Identify which cell holds the provided text, then report its [x, y] central coordinate. 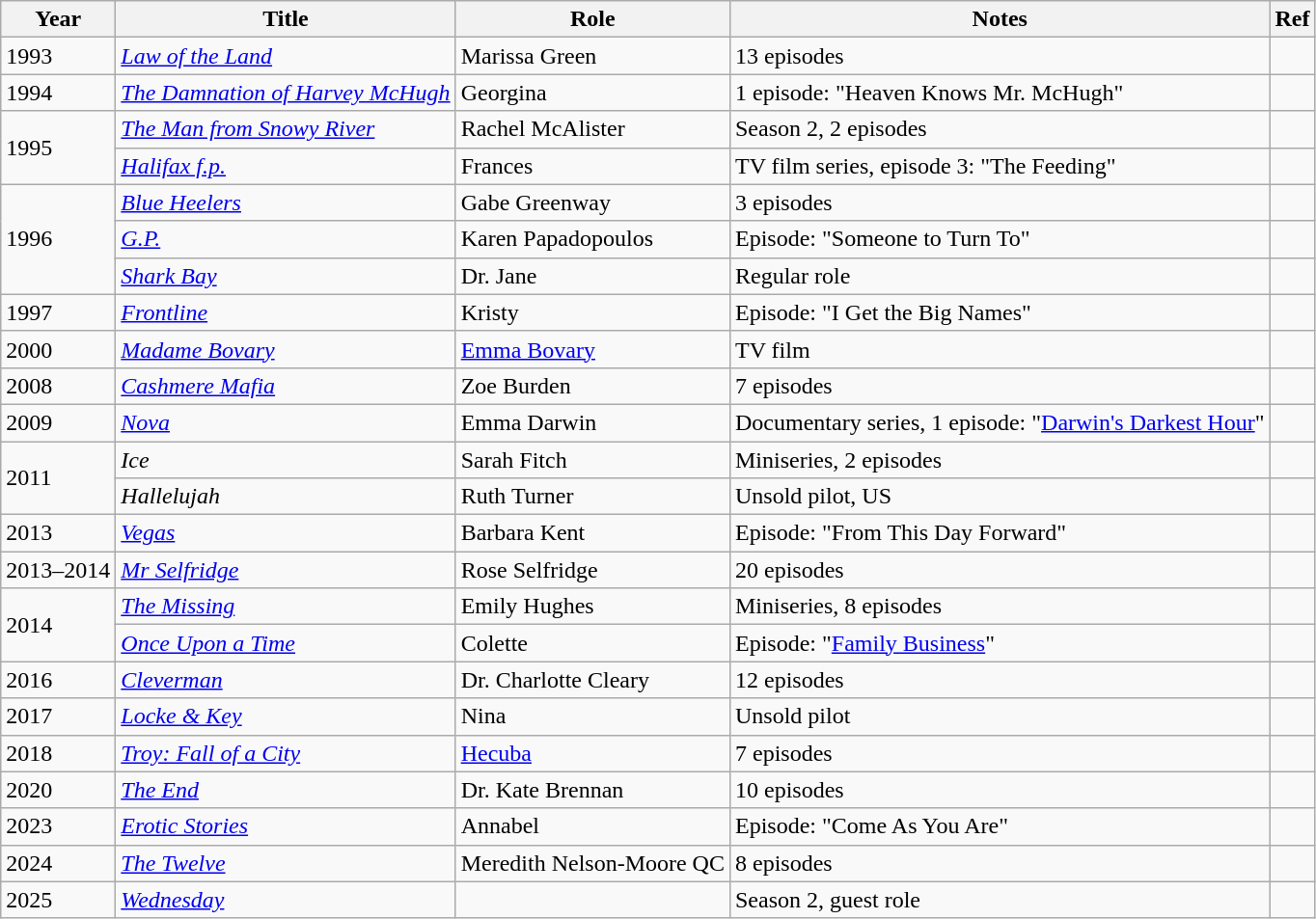
Emma Bovary [592, 349]
Notes [1000, 19]
2024 [58, 863]
Year [58, 19]
The Twelve [286, 863]
Episode: "Family Business" [1000, 643]
Season 2, guest role [1000, 900]
The End [286, 790]
Madame Bovary [286, 349]
Dr. Jane [592, 276]
1997 [58, 312]
2011 [58, 478]
Locke & Key [286, 716]
Cashmere Mafia [286, 386]
The Man from Snowy River [286, 129]
Gabe Greenway [592, 203]
2025 [58, 900]
Marissa Green [592, 56]
Ruth Turner [592, 497]
Barbara Kent [592, 533]
Role [592, 19]
Hecuba [592, 753]
Georgina [592, 93]
TV film series, episode 3: "The Feeding" [1000, 166]
Cleverman [286, 680]
Dr. Charlotte Cleary [592, 680]
Regular role [1000, 276]
Sarah Fitch [592, 460]
Miniseries, 8 episodes [1000, 607]
2016 [58, 680]
2013–2014 [58, 570]
12 episodes [1000, 680]
8 episodes [1000, 863]
2018 [58, 753]
1993 [58, 56]
Season 2, 2 episodes [1000, 129]
1 episode: "Heaven Knows Mr. McHugh" [1000, 93]
1995 [58, 148]
Kristy [592, 312]
Karen Papadopoulos [592, 239]
Zoe Burden [592, 386]
Rachel McAlister [592, 129]
Episode: "I Get the Big Names" [1000, 312]
Meredith Nelson-Moore QC [592, 863]
Nova [286, 422]
2014 [58, 625]
Shark Bay [286, 276]
2008 [58, 386]
1996 [58, 239]
Wednesday [286, 900]
Emma Darwin [592, 422]
Documentary series, 1 episode: "Darwin's Darkest Hour" [1000, 422]
2013 [58, 533]
2000 [58, 349]
Law of the Land [286, 56]
Ref [1293, 19]
2023 [58, 826]
13 episodes [1000, 56]
Erotic Stories [286, 826]
Rose Selfridge [592, 570]
Colette [592, 643]
Unsold pilot, US [1000, 497]
2009 [58, 422]
2020 [58, 790]
3 episodes [1000, 203]
The Missing [286, 607]
Episode: "Come As You Are" [1000, 826]
20 episodes [1000, 570]
Episode: "Someone to Turn To" [1000, 239]
Nina [592, 716]
Troy: Fall of a City [286, 753]
Halifax f.p. [286, 166]
Frontline [286, 312]
1994 [58, 93]
G.P. [286, 239]
Episode: "From This Day Forward" [1000, 533]
Annabel [592, 826]
Ice [286, 460]
10 episodes [1000, 790]
Hallelujah [286, 497]
Title [286, 19]
Blue Heelers [286, 203]
TV film [1000, 349]
Vegas [286, 533]
Dr. Kate Brennan [592, 790]
The Damnation of Harvey McHugh [286, 93]
Once Upon a Time [286, 643]
Miniseries, 2 episodes [1000, 460]
Emily Hughes [592, 607]
Unsold pilot [1000, 716]
2017 [58, 716]
Mr Selfridge [286, 570]
Frances [592, 166]
